From the cell containing the given text, extract its center point as [X, Y] coordinate. 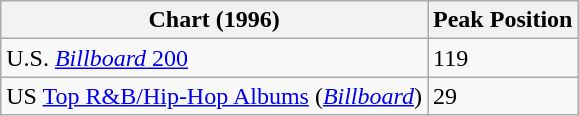
29 [503, 96]
Chart (1996) [214, 20]
Peak Position [503, 20]
US Top R&B/Hip-Hop Albums (Billboard) [214, 96]
119 [503, 58]
U.S. Billboard 200 [214, 58]
